Return [x, y] of the center of cell containing provided text 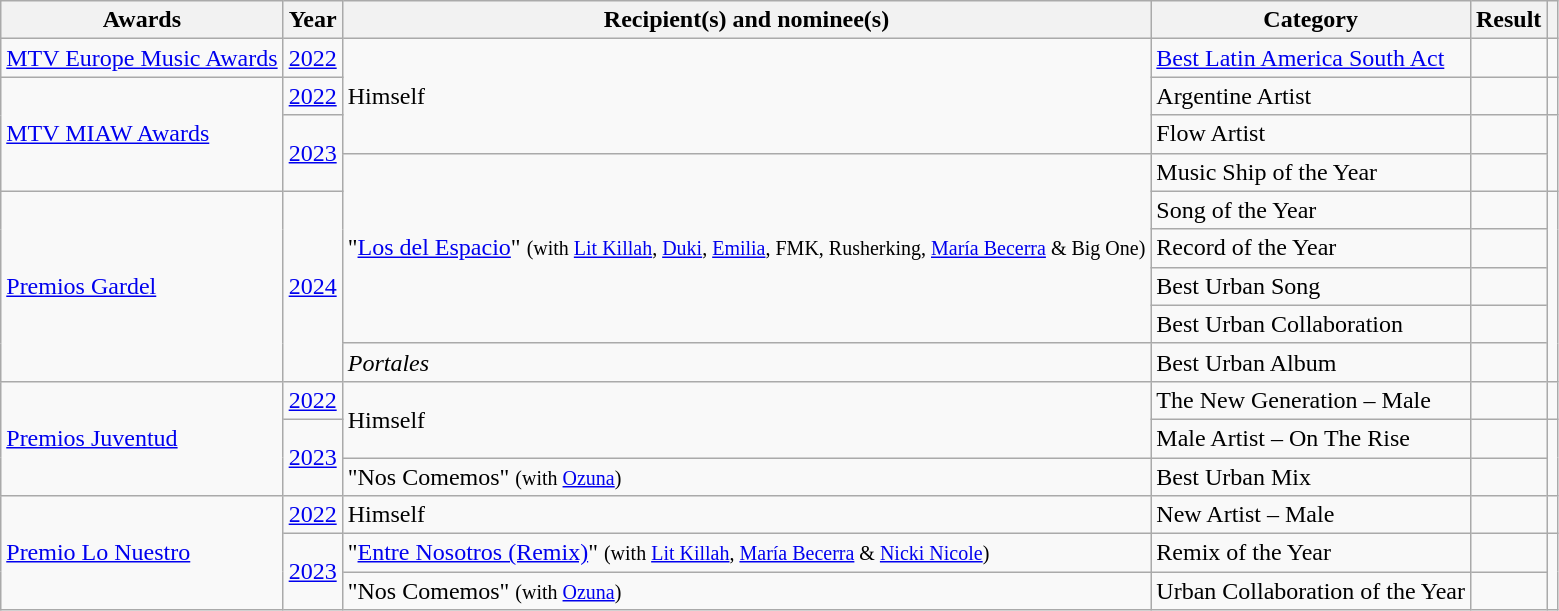
Best Urban Collaboration [1311, 324]
Remix of the Year [1311, 553]
Music Ship of the Year [1311, 172]
MTV MIAW Awards [142, 134]
MTV Europe Music Awards [142, 58]
Best Urban Mix [1311, 477]
Premios Gardel [142, 286]
Record of the Year [1311, 248]
Category [1311, 20]
Premios Juventud [142, 438]
Year [312, 20]
Awards [142, 20]
Argentine Artist [1311, 96]
The New Generation – Male [1311, 400]
Flow Artist [1311, 134]
Premio Lo Nuestro [142, 553]
Urban Collaboration of the Year [1311, 591]
"Los del Espacio" (with Lit Killah, Duki, Emilia, FMK, Rusherking, María Becerra & Big One) [746, 248]
Result [1508, 20]
New Artist – Male [1311, 515]
Best Urban Album [1311, 362]
Song of the Year [1311, 210]
"Entre Nosotros (Remix)" (with Lit Killah, María Becerra & Nicki Nicole) [746, 553]
Best Urban Song [1311, 286]
Portales [746, 362]
2024 [312, 286]
Recipient(s) and nominee(s) [746, 20]
Male Artist – On The Rise [1311, 438]
Best Latin America South Act [1311, 58]
